Return the (X, Y) coordinate for the center point of the cell that contains the specified text.  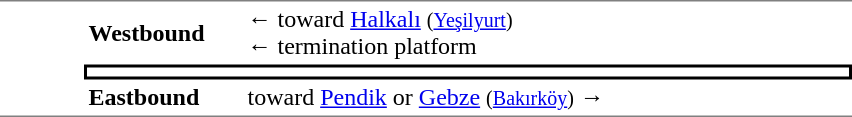
Westbound (164, 32)
← toward Halkalı (Yeşilyurt)← termination platform (548, 32)
